Return [x, y] of the center of cell containing provided text 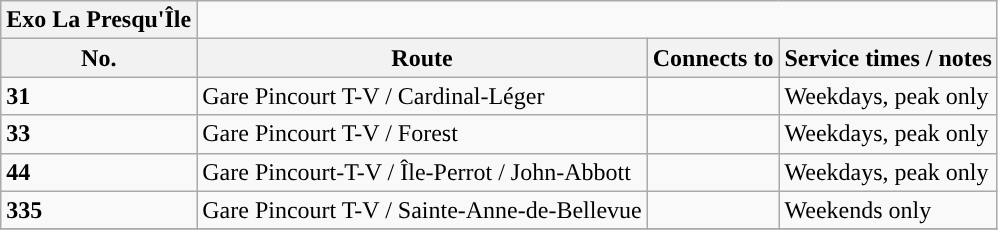
Weekends only [888, 210]
44 [99, 172]
Route [422, 58]
31 [99, 96]
Service times / notes [888, 58]
Gare Pincourt-T-V / Île-Perrot / John-Abbott [422, 172]
335 [99, 210]
Gare Pincourt T-V / Forest [422, 134]
Gare Pincourt T-V / Sainte-Anne-de-Bellevue [422, 210]
Gare Pincourt T-V / Cardinal-Léger [422, 96]
No. [99, 58]
Connects to [713, 58]
Exo La Presqu'Île [99, 20]
33 [99, 134]
